Return (X, Y) of the center of cell containing provided text 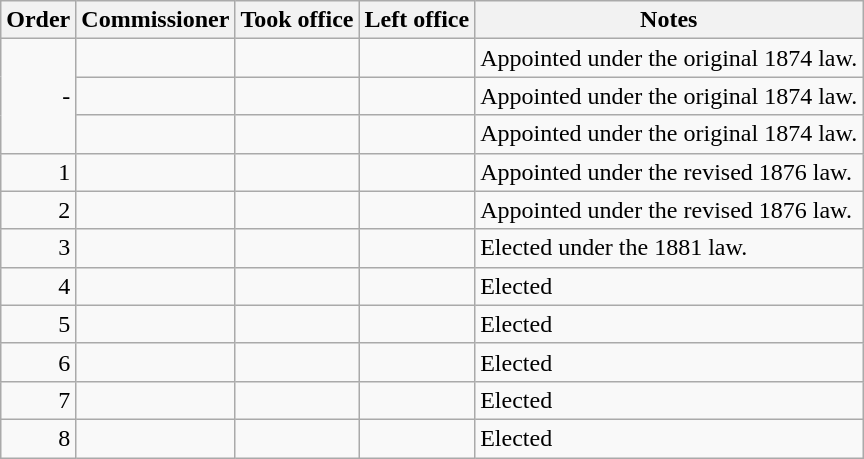
Took office (297, 20)
Order (38, 20)
2 (38, 210)
Notes (669, 20)
8 (38, 438)
4 (38, 286)
6 (38, 362)
7 (38, 400)
5 (38, 324)
1 (38, 172)
Elected under the 1881 law. (669, 248)
Left office (417, 20)
3 (38, 248)
- (38, 96)
Commissioner (156, 20)
